Return the [X, Y] coordinate for the center point of the cell that contains the specified text.  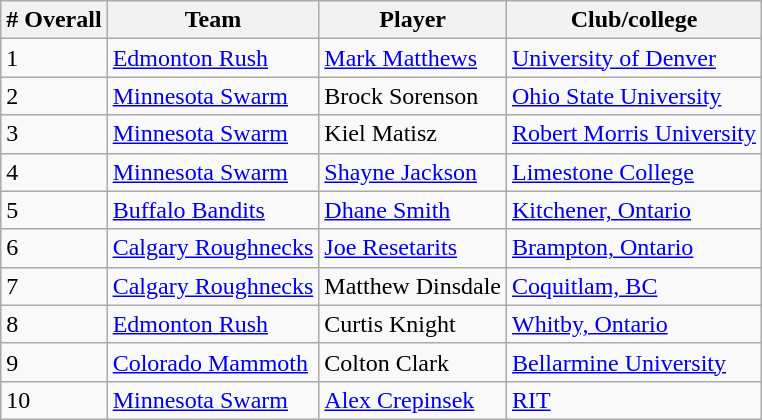
Kitchener, Ontario [634, 210]
Joe Resetarits [413, 248]
Club/college [634, 20]
9 [54, 362]
Whitby, Ontario [634, 324]
Matthew Dinsdale [413, 286]
Buffalo Bandits [213, 210]
Curtis Knight [413, 324]
Alex Crepinsek [413, 400]
Limestone College [634, 172]
# Overall [54, 20]
RIT [634, 400]
Coquitlam, BC [634, 286]
Team [213, 20]
Colton Clark [413, 362]
6 [54, 248]
Bellarmine University [634, 362]
Robert Morris University [634, 134]
2 [54, 96]
5 [54, 210]
Brock Sorenson [413, 96]
Shayne Jackson [413, 172]
Player [413, 20]
Dhane Smith [413, 210]
1 [54, 58]
Kiel Matisz [413, 134]
4 [54, 172]
8 [54, 324]
10 [54, 400]
Colorado Mammoth [213, 362]
Mark Matthews [413, 58]
Brampton, Ontario [634, 248]
3 [54, 134]
Ohio State University [634, 96]
University of Denver [634, 58]
7 [54, 286]
